Capture the cell that displays the provided text and extract its (x, y) central coordinate. 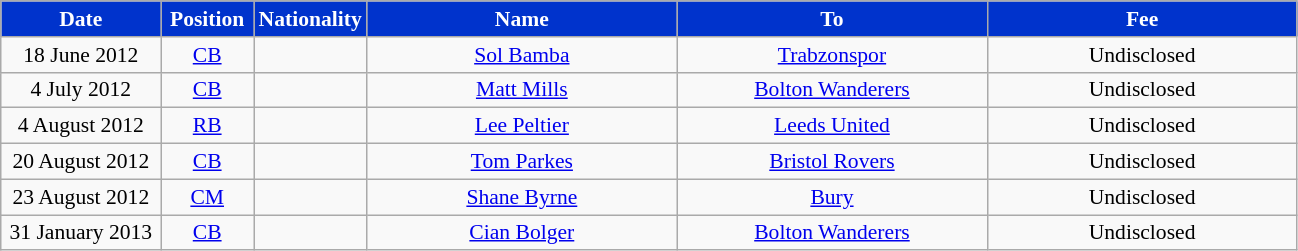
RB (208, 126)
Leeds United (832, 126)
31 January 2013 (81, 233)
Nationality (310, 19)
Bury (832, 197)
23 August 2012 (81, 197)
20 August 2012 (81, 162)
Bristol Rovers (832, 162)
Matt Mills (522, 90)
18 June 2012 (81, 55)
Lee Peltier (522, 126)
Name (522, 19)
Fee (1142, 19)
Cian Bolger (522, 233)
CM (208, 197)
Trabzonspor (832, 55)
Sol Bamba (522, 55)
Tom Parkes (522, 162)
Shane Byrne (522, 197)
4 August 2012 (81, 126)
Position (208, 19)
To (832, 19)
4 July 2012 (81, 90)
Date (81, 19)
